Return the (X, Y) coordinate for the center point of the cell that contains the specified text.  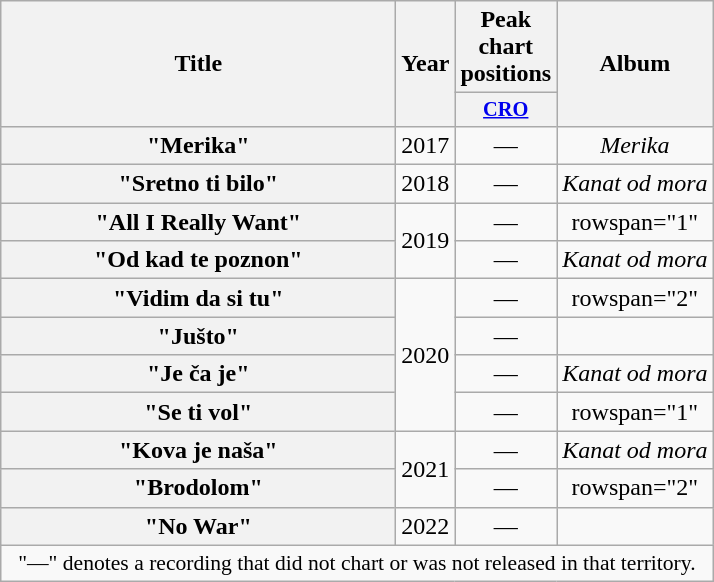
"—" denotes a recording that did not chart or was not released in that territory. (357, 563)
"Vidim da si tu" (198, 298)
CRO (506, 110)
"No War" (198, 526)
"Sretno ti bilo" (198, 184)
Year (426, 64)
2019 (426, 241)
Peak chart positions (506, 47)
2022 (426, 526)
2020 (426, 355)
"Od kad te poznon" (198, 260)
2018 (426, 184)
2021 (426, 469)
Merika (635, 145)
"Kova je naša" (198, 450)
"Je ča je" (198, 374)
"Brodolom" (198, 488)
"Se ti vol" (198, 412)
"Merika" (198, 145)
Title (198, 64)
Album (635, 64)
"All I Really Want" (198, 222)
"Jušto" (198, 336)
2017 (426, 145)
